Capture the cell that displays the provided text and extract its [X, Y] central coordinate. 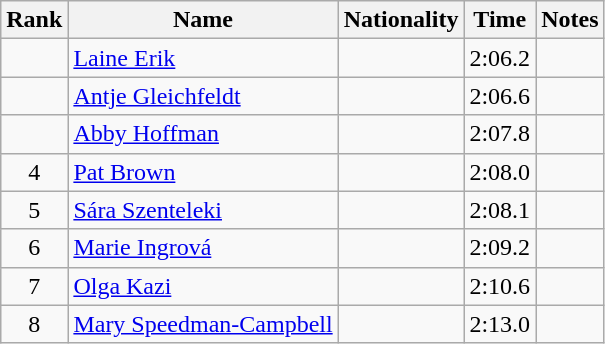
Antje Gleichfeldt [203, 96]
8 [34, 324]
Pat Brown [203, 172]
Name [203, 20]
Sára Szenteleki [203, 210]
Nationality [401, 20]
Olga Kazi [203, 286]
2:06.2 [500, 58]
2:10.6 [500, 286]
Time [500, 20]
Notes [570, 20]
2:13.0 [500, 324]
Mary Speedman-Campbell [203, 324]
6 [34, 248]
2:06.6 [500, 96]
4 [34, 172]
Marie Ingrová [203, 248]
5 [34, 210]
2:08.1 [500, 210]
Rank [34, 20]
7 [34, 286]
2:07.8 [500, 134]
Laine Erik [203, 58]
Abby Hoffman [203, 134]
2:09.2 [500, 248]
2:08.0 [500, 172]
